Find where the given text appears and provide that cell's center as [x, y] coordinate. 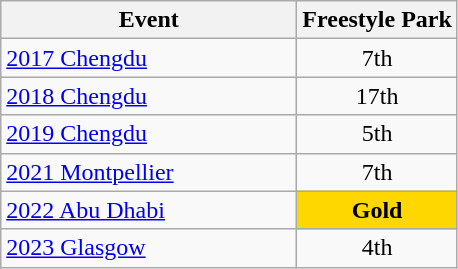
2017 Chengdu [149, 58]
Freestyle Park [378, 20]
2021 Montpellier [149, 172]
5th [378, 134]
2018 Chengdu [149, 96]
2023 Glasgow [149, 248]
17th [378, 96]
2019 Chengdu [149, 134]
2022 Abu Dhabi [149, 210]
4th [378, 248]
Gold [378, 210]
Event [149, 20]
